Extract the (X, Y) coordinate from the center of the cell holding the provided text.  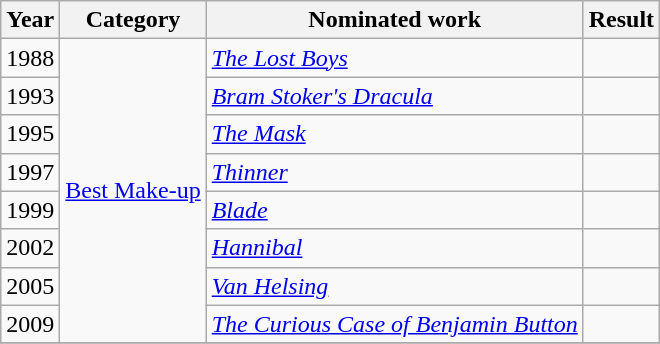
1993 (30, 96)
The Lost Boys (394, 58)
Result (621, 20)
Bram Stoker's Dracula (394, 96)
The Mask (394, 134)
Category (133, 20)
2005 (30, 286)
1988 (30, 58)
Thinner (394, 172)
Nominated work (394, 20)
Best Make-up (133, 191)
Hannibal (394, 248)
Van Helsing (394, 286)
1997 (30, 172)
1999 (30, 210)
The Curious Case of Benjamin Button (394, 324)
2002 (30, 248)
Year (30, 20)
Blade (394, 210)
2009 (30, 324)
1995 (30, 134)
